Return (x, y) of the center of cell containing provided text 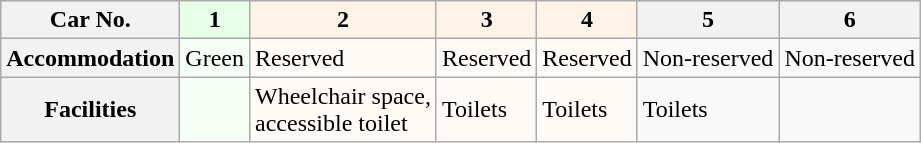
3 (486, 20)
1 (215, 20)
Facilities (90, 110)
5 (708, 20)
4 (587, 20)
6 (850, 20)
Accommodation (90, 58)
Green (215, 58)
Car No. (90, 20)
2 (342, 20)
Wheelchair space,accessible toilet (342, 110)
